Identify which cell holds the provided text, then report its (x, y) central coordinate. 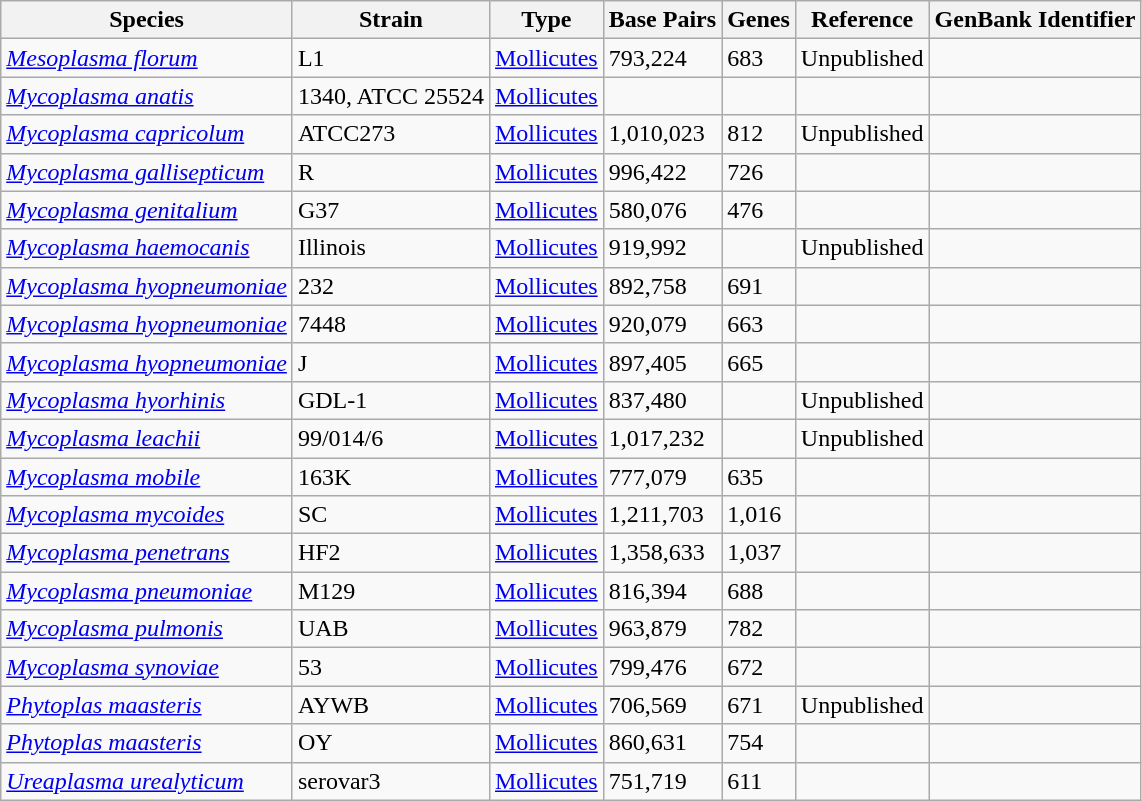
UAB (390, 629)
Type (546, 20)
897,405 (662, 362)
Mycoplasma mycoides (147, 515)
816,394 (662, 591)
232 (390, 286)
GDL-1 (390, 400)
Mycoplasma anatis (147, 96)
Illinois (390, 248)
163K (390, 477)
Mycoplasma gallisepticum (147, 172)
Mycoplasma penetrans (147, 553)
1,037 (759, 553)
635 (759, 477)
754 (759, 743)
751,719 (662, 781)
7448 (390, 324)
1,010,023 (662, 134)
OY (390, 743)
860,631 (662, 743)
777,079 (662, 477)
812 (759, 134)
1,211,703 (662, 515)
serovar3 (390, 781)
M129 (390, 591)
Genes (759, 20)
665 (759, 362)
Ureaplasma urealyticum (147, 781)
688 (759, 591)
99/014/6 (390, 438)
1,017,232 (662, 438)
Mycoplasma pneumoniae (147, 591)
963,879 (662, 629)
476 (759, 210)
Species (147, 20)
J (390, 362)
782 (759, 629)
Mycoplasma capricolum (147, 134)
1,358,633 (662, 553)
611 (759, 781)
919,992 (662, 248)
R (390, 172)
892,758 (662, 286)
672 (759, 667)
AYWB (390, 705)
691 (759, 286)
Mesoplasma florum (147, 58)
Reference (862, 20)
1340, ATCC 25524 (390, 96)
793,224 (662, 58)
Mycoplasma leachii (147, 438)
671 (759, 705)
663 (759, 324)
53 (390, 667)
837,480 (662, 400)
GenBank Identifier (1035, 20)
HF2 (390, 553)
Mycoplasma haemocanis (147, 248)
Mycoplasma pulmonis (147, 629)
726 (759, 172)
Base Pairs (662, 20)
580,076 (662, 210)
L1 (390, 58)
1,016 (759, 515)
Strain (390, 20)
SC (390, 515)
683 (759, 58)
Mycoplasma genitalium (147, 210)
Mycoplasma synoviae (147, 667)
920,079 (662, 324)
Mycoplasma hyorhinis (147, 400)
ATCC273 (390, 134)
706,569 (662, 705)
G37 (390, 210)
799,476 (662, 667)
996,422 (662, 172)
Mycoplasma mobile (147, 477)
